Provide the (X, Y) coordinate of the cell's center where the given text is located.  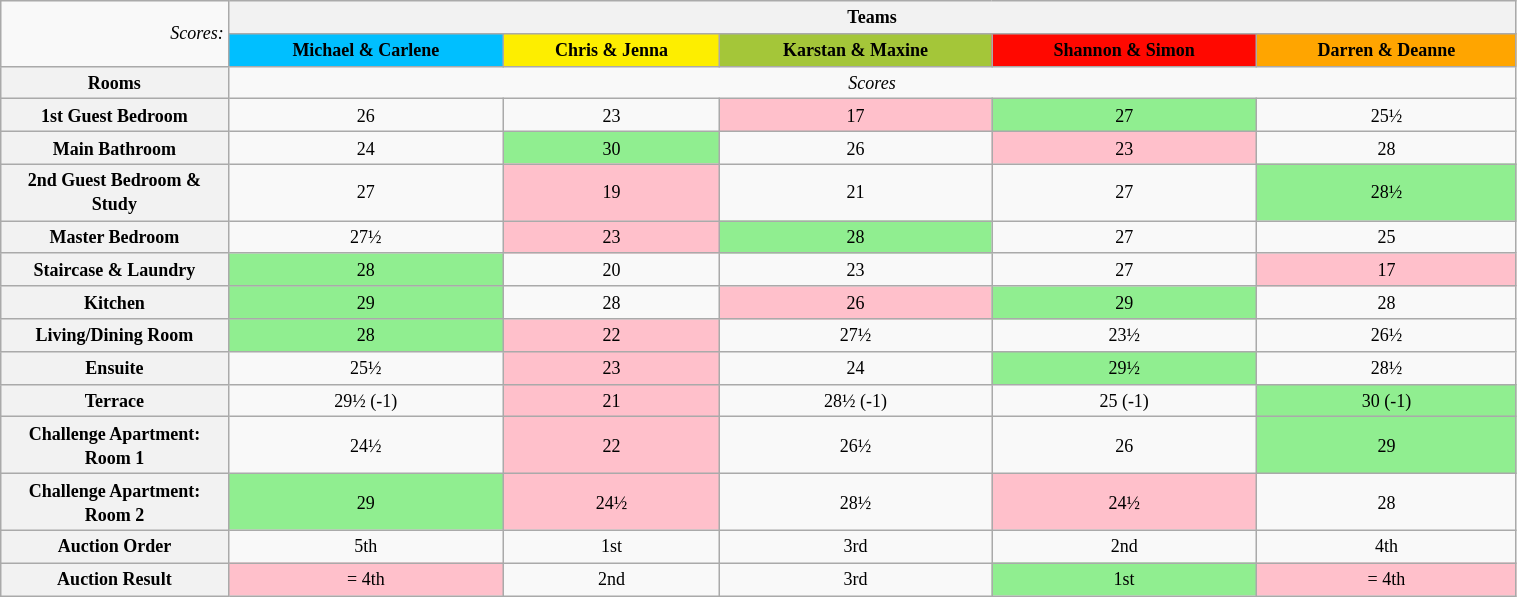
Teams (872, 18)
29½ (-1) (366, 400)
Karstan & Maxine (855, 50)
29½ (1124, 368)
Challenge Apartment: Room 1 (114, 446)
Shannon & Simon (1124, 50)
Living/Dining Room (114, 336)
23½ (1124, 336)
20 (612, 270)
Kitchen (114, 302)
Chris & Jenna (612, 50)
25 (-1) (1124, 400)
Master Bedroom (114, 238)
30 (-1) (1386, 400)
Main Bathroom (114, 148)
Auction Order (114, 546)
Darren & Deanne (1386, 50)
Challenge Apartment: Room 2 (114, 502)
Ensuite (114, 368)
Rooms (114, 82)
25 (1386, 238)
Staircase & Laundry (114, 270)
Michael & Carlene (366, 50)
Scores (872, 82)
1st Guest Bedroom (114, 116)
Terrace (114, 400)
19 (612, 192)
4th (1386, 546)
5th (366, 546)
30 (612, 148)
2nd Guest Bedroom & Study (114, 192)
Scores: (114, 34)
28½ (-1) (855, 400)
Auction Result (114, 580)
